From the cell containing the given text, extract its center point as [X, Y] coordinate. 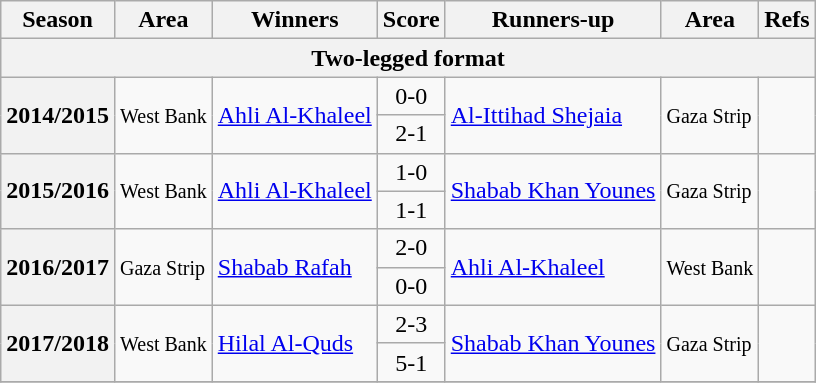
1-1 [411, 210]
1-0 [411, 172]
5-1 [411, 362]
Winners [294, 20]
2015/2016 [58, 191]
Hilal Al-Quds [294, 343]
2014/2015 [58, 115]
Season [58, 20]
Shabab Rafah [294, 267]
Two-legged format [408, 58]
Refs [787, 20]
2017/2018 [58, 343]
2-1 [411, 134]
2016/2017 [58, 267]
2-3 [411, 324]
Runners-up [553, 20]
Al-Ittihad Shejaia [553, 115]
2-0 [411, 248]
Score [411, 20]
